Determine the [X, Y] coordinate at the center of the cell enclosing the given text.  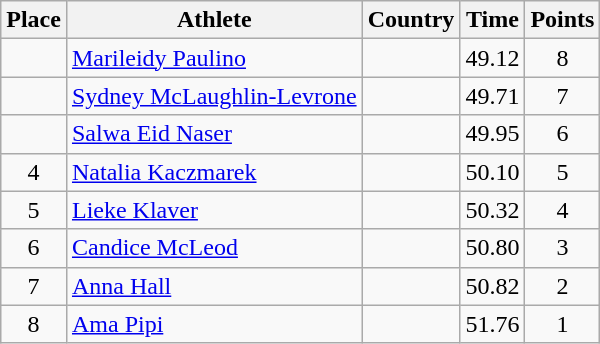
Natalia Kaczmarek [214, 172]
3 [562, 248]
Athlete [214, 20]
Marileidy Paulino [214, 58]
Sydney McLaughlin-Levrone [214, 96]
50.10 [492, 172]
Place [34, 20]
Country [411, 20]
Salwa Eid Naser [214, 134]
50.80 [492, 248]
Points [562, 20]
51.76 [492, 324]
49.71 [492, 96]
Lieke Klaver [214, 210]
49.12 [492, 58]
50.32 [492, 210]
1 [562, 324]
Candice McLeod [214, 248]
49.95 [492, 134]
Ama Pipi [214, 324]
50.82 [492, 286]
2 [562, 286]
Anna Hall [214, 286]
Time [492, 20]
